Determine the (x, y) coordinate at the center of the cell enclosing the given text.  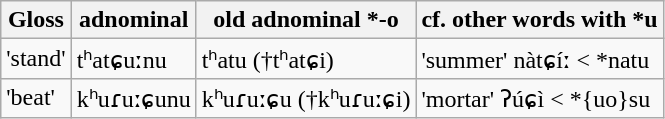
tʰatɕuːnu (134, 59)
'mortar' ʔúɕì < *{uo}su (540, 98)
'summer' nàtɕíː < *natu (540, 59)
Gloss (36, 20)
'beat' (36, 98)
'stand' (36, 59)
kʰuɾuːɕu (†kʰuɾuːɕi) (306, 98)
tʰatu (†tʰatɕi) (306, 59)
adnominal (134, 20)
cf. other words with *u (540, 20)
kʰuɾuːɕunu (134, 98)
old adnominal *-o (306, 20)
